Determine the [x, y] coordinate at the center of the cell enclosing the given text.  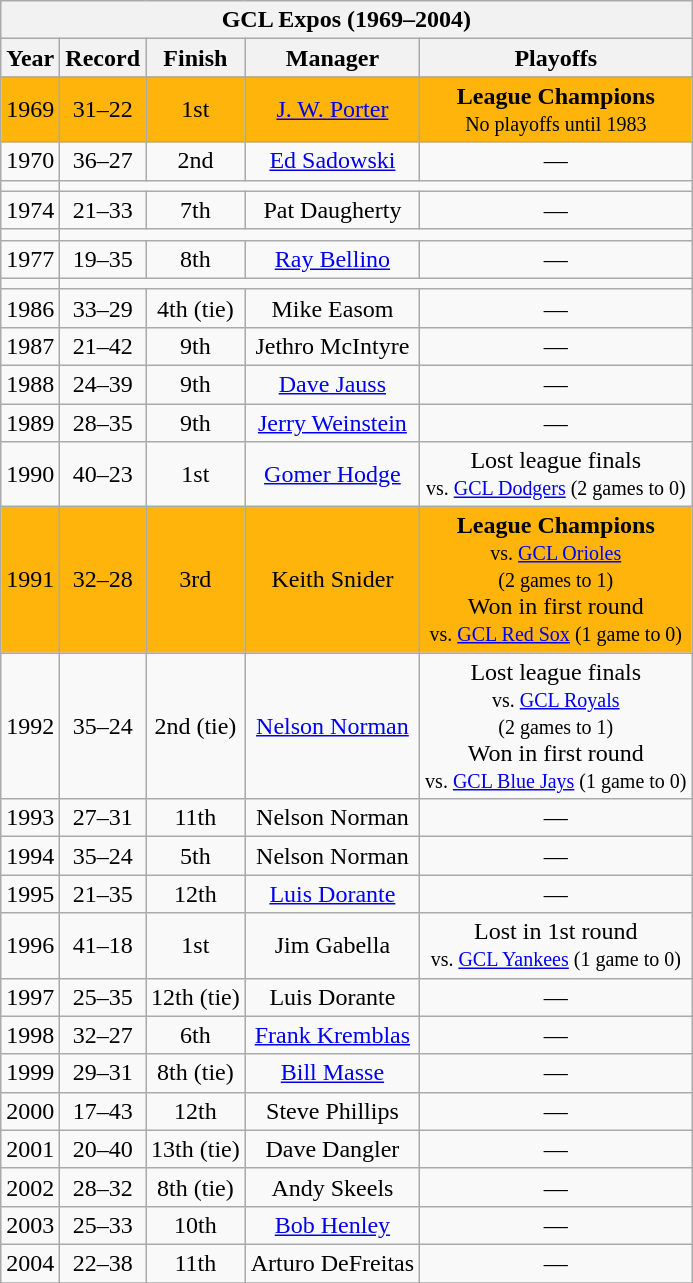
8th [196, 259]
1987 [30, 346]
6th [196, 1035]
2nd (tie) [196, 726]
1969 [30, 110]
32–27 [103, 1035]
19–35 [103, 259]
12th (tie) [196, 997]
24–39 [103, 384]
1993 [30, 818]
2000 [30, 1111]
1994 [30, 856]
Ed Sadowski [332, 161]
Dave Jauss [332, 384]
League Championsvs. GCL Orioles(2 games to 1)Won in first roundvs. GCL Red Sox (1 game to 0) [556, 580]
J. W. Porter [332, 110]
20–40 [103, 1149]
Mike Easom [332, 308]
36–27 [103, 161]
33–29 [103, 308]
Record [103, 58]
7th [196, 210]
1988 [30, 384]
22–38 [103, 1263]
League ChampionsNo playoffs until 1983 [556, 110]
1977 [30, 259]
29–31 [103, 1073]
28–35 [103, 423]
Lost league finalsvs. GCL Dodgers (2 games to 0) [556, 474]
Bob Henley [332, 1225]
2nd [196, 161]
1990 [30, 474]
Lost league finalsvs. GCL Royals(2 games to 1)Won in first roundvs. GCL Blue Jays (1 game to 0) [556, 726]
Jim Gabella [332, 946]
Ray Bellino [332, 259]
Steve Phillips [332, 1111]
25–35 [103, 997]
Andy Skeels [332, 1187]
1974 [30, 210]
Playoffs [556, 58]
27–31 [103, 818]
41–18 [103, 946]
1996 [30, 946]
Jerry Weinstein [332, 423]
2004 [30, 1263]
Lost in 1st roundvs. GCL Yankees (1 game to 0) [556, 946]
Jethro McIntyre [332, 346]
17–43 [103, 1111]
28–32 [103, 1187]
3rd [196, 580]
5th [196, 856]
10th [196, 1225]
2001 [30, 1149]
32–28 [103, 580]
1999 [30, 1073]
Dave Dangler [332, 1149]
21–42 [103, 346]
Manager [332, 58]
1995 [30, 894]
Arturo DeFreitas [332, 1263]
4th (tie) [196, 308]
1989 [30, 423]
Finish [196, 58]
1997 [30, 997]
2003 [30, 1225]
Pat Daugherty [332, 210]
1992 [30, 726]
21–35 [103, 894]
31–22 [103, 110]
40–23 [103, 474]
13th (tie) [196, 1149]
1986 [30, 308]
Gomer Hodge [332, 474]
25–33 [103, 1225]
Year [30, 58]
2002 [30, 1187]
21–33 [103, 210]
1970 [30, 161]
1991 [30, 580]
1998 [30, 1035]
Keith Snider [332, 580]
GCL Expos (1969–2004) [346, 20]
Bill Masse [332, 1073]
Frank Kremblas [332, 1035]
